Extract the [X, Y] coordinate from the center of the cell holding the provided text.  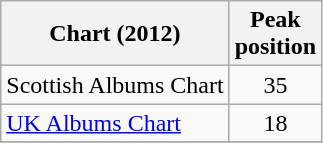
Chart (2012) [115, 34]
Peakposition [275, 34]
Scottish Albums Chart [115, 85]
18 [275, 123]
UK Albums Chart [115, 123]
35 [275, 85]
